Output the [x, y] coordinate of the center of the cell containing the given text.  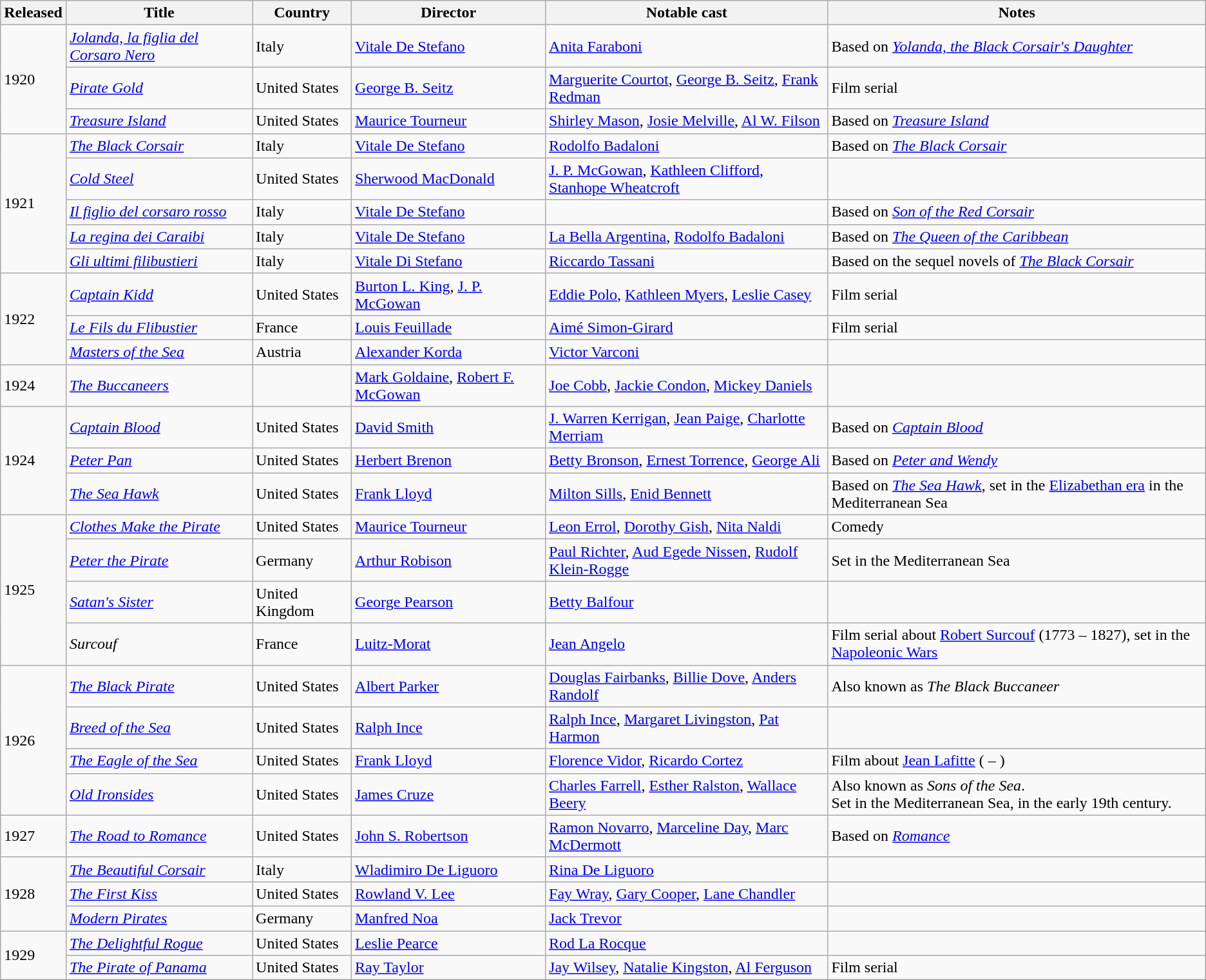
Based on The Sea Hawk, set in the Elizabethan era in the Mediterranean Sea [1017, 494]
Burton L. King, J. P. McGowan [448, 294]
Also known as Sons of the Sea.Set in the Mediterranean Sea, in the early 19th century. [1017, 794]
Cold Steel [158, 179]
Leon Errol, Dorothy Gish, Nita Naldi [687, 527]
1927 [33, 836]
Based on Treasure Island [1017, 121]
Luitz-Morat [448, 644]
Mark Goldaine, Robert F. McGowan [448, 385]
Ralph Ince [448, 728]
David Smith [448, 428]
Charles Farrell, Esther Ralston, Wallace Beery [687, 794]
Ralph Ince, Margaret Livingston, Pat Harmon [687, 728]
Eddie Polo, Kathleen Myers, Leslie Casey [687, 294]
La regina dei Caraibi [158, 236]
Breed of the Sea [158, 728]
J. Warren Kerrigan, Jean Paige, Charlotte Merriam [687, 428]
Il figlio del corsaro rosso [158, 212]
Austria [302, 352]
Modern Pirates [158, 918]
Fay Wray, Gary Cooper, Lane Chandler [687, 894]
Betty Bronson, Ernest Torrence, George Ali [687, 461]
Shirley Mason, Josie Melville, Al W. Filson [687, 121]
1925 [33, 590]
Douglas Fairbanks, Billie Dove, Anders Randolf [687, 686]
Milton Sills, Enid Bennett [687, 494]
Riccardo Tassani [687, 261]
Betty Balfour [687, 602]
The Beautiful Corsair [158, 869]
Jolanda, la figlia del Corsaro Nero [158, 46]
Vitale Di Stefano [448, 261]
J. P. McGowan, Kathleen Clifford, Stanhope Wheatcroft [687, 179]
1921 [33, 204]
Set in the Mediterranean Sea [1017, 561]
Arthur Robison [448, 561]
Film about Jean Lafitte ( – ) [1017, 761]
Florence Vidor, Ricardo Cortez [687, 761]
Albert Parker [448, 686]
Surcouf [158, 644]
Title [158, 13]
Captain Blood [158, 428]
Manfred Noa [448, 918]
Wladimiro De Liguoro [448, 869]
Based on the sequel novels of The Black Corsair [1017, 261]
Based on Peter and Wendy [1017, 461]
The Buccaneers [158, 385]
John S. Robertson [448, 836]
Louis Feuillade [448, 327]
Sherwood MacDonald [448, 179]
Based on Romance [1017, 836]
Jay Wilsey, Natalie Kingston, Al Ferguson [687, 968]
Marguerite Courtot, George B. Seitz, Frank Redman [687, 88]
Le Fils du Flibustier [158, 327]
The First Kiss [158, 894]
Ray Taylor [448, 968]
1928 [33, 894]
Based on Son of the Red Corsair [1017, 212]
Country [302, 13]
Comedy [1017, 527]
Ramon Novarro, Marceline Day, Marc McDermott [687, 836]
The Eagle of the Sea [158, 761]
1922 [33, 318]
Captain Kidd [158, 294]
Based on The Black Corsair [1017, 146]
The Black Corsair [158, 146]
Joe Cobb, Jackie Condon, Mickey Daniels [687, 385]
James Cruze [448, 794]
United Kingdom [302, 602]
Film serial about Robert Surcouf (1773 – 1827), set in the Napoleonic Wars [1017, 644]
The Black Pirate [158, 686]
1929 [33, 955]
Jean Angelo [687, 644]
George B. Seitz [448, 88]
Based on Yolanda, the Black Corsair's Daughter [1017, 46]
Rodolfo Badaloni [687, 146]
The Road to Romance [158, 836]
Based on The Queen of the Caribbean [1017, 236]
Peter Pan [158, 461]
Director [448, 13]
Released [33, 13]
Aimé Simon-Girard [687, 327]
Notes [1017, 13]
La Bella Argentina, Rodolfo Badaloni [687, 236]
Jack Trevor [687, 918]
Clothes Make the Pirate [158, 527]
Alexander Korda [448, 352]
Leslie Pearce [448, 943]
Gli ultimi filibustieri [158, 261]
Victor Varconi [687, 352]
1926 [33, 740]
Notable cast [687, 13]
Old Ironsides [158, 794]
Herbert Brenon [448, 461]
The Delightful Rogue [158, 943]
The Pirate of Panama [158, 968]
Anita Faraboni [687, 46]
Rowland V. Lee [448, 894]
Rod La Rocque [687, 943]
Also known as The Black Buccaneer [1017, 686]
Rina De Liguoro [687, 869]
Based on Captain Blood [1017, 428]
Satan's Sister [158, 602]
Peter the Pirate [158, 561]
Pirate Gold [158, 88]
Masters of the Sea [158, 352]
Paul Richter, Aud Egede Nissen, Rudolf Klein-Rogge [687, 561]
The Sea Hawk [158, 494]
1920 [33, 79]
Treasure Island [158, 121]
George Pearson [448, 602]
